Detect which cell encompasses the target text, then output its [x, y] center coordinate. 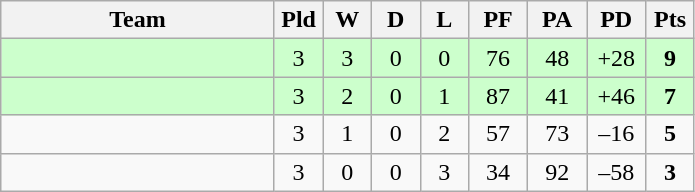
–16 [616, 134]
Pts [670, 20]
PF [498, 20]
–58 [616, 172]
5 [670, 134]
7 [670, 96]
76 [498, 58]
+28 [616, 58]
Pld [298, 20]
41 [558, 96]
87 [498, 96]
W [348, 20]
92 [558, 172]
34 [498, 172]
57 [498, 134]
D [396, 20]
73 [558, 134]
L [444, 20]
PA [558, 20]
Team [138, 20]
9 [670, 58]
PD [616, 20]
+46 [616, 96]
48 [558, 58]
